For the text-containing cell, return its midpoint in (x, y) coordinate format. 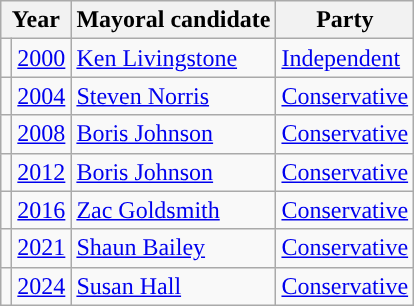
2024 (42, 286)
Year (36, 20)
Party (345, 20)
Zac Goldsmith (174, 210)
Ken Livingstone (174, 58)
2000 (42, 58)
2016 (42, 210)
2012 (42, 172)
Independent (345, 58)
2004 (42, 96)
Shaun Bailey (174, 248)
2021 (42, 248)
2008 (42, 134)
Steven Norris (174, 96)
Susan Hall (174, 286)
Mayoral candidate (174, 20)
